Identify which cell holds the provided text, then report its (X, Y) central coordinate. 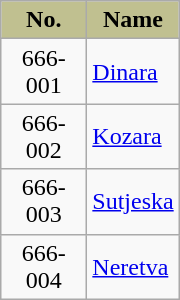
Kozara (133, 136)
Neretva (133, 266)
666-003 (44, 202)
Sutjeska (133, 202)
666-002 (44, 136)
Dinara (133, 72)
Name (133, 20)
No. (44, 20)
666-001 (44, 72)
666-004 (44, 266)
